Provide the [X, Y] coordinate of the cell's center where the given text is located.  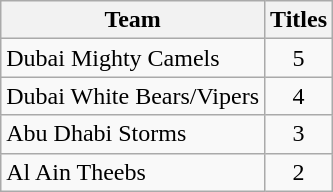
Team [133, 20]
2 [299, 172]
3 [299, 134]
4 [299, 96]
Dubai White Bears/Vipers [133, 96]
Abu Dhabi Storms [133, 134]
Al Ain Theebs [133, 172]
Titles [299, 20]
Dubai Mighty Camels [133, 58]
5 [299, 58]
